Provide the [x, y] coordinate of the cell's center where the given text is located.  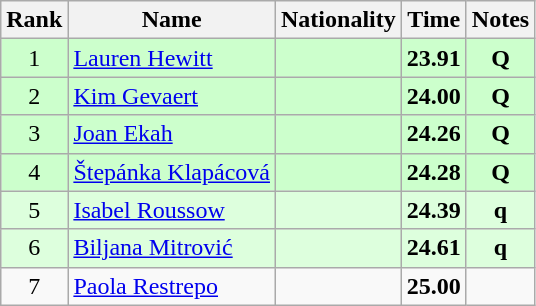
Paola Restrepo [172, 286]
4 [34, 172]
3 [34, 134]
Lauren Hewitt [172, 58]
24.39 [434, 210]
Biljana Mitrović [172, 248]
Štepánka Klapácová [172, 172]
Nationality [339, 20]
Isabel Roussow [172, 210]
Joan Ekah [172, 134]
25.00 [434, 286]
24.28 [434, 172]
24.26 [434, 134]
1 [34, 58]
24.00 [434, 96]
24.61 [434, 248]
Name [172, 20]
Notes [500, 20]
Time [434, 20]
Kim Gevaert [172, 96]
Rank [34, 20]
6 [34, 248]
5 [34, 210]
2 [34, 96]
23.91 [434, 58]
7 [34, 286]
